From the cell containing the given text, extract its center point as (X, Y) coordinate. 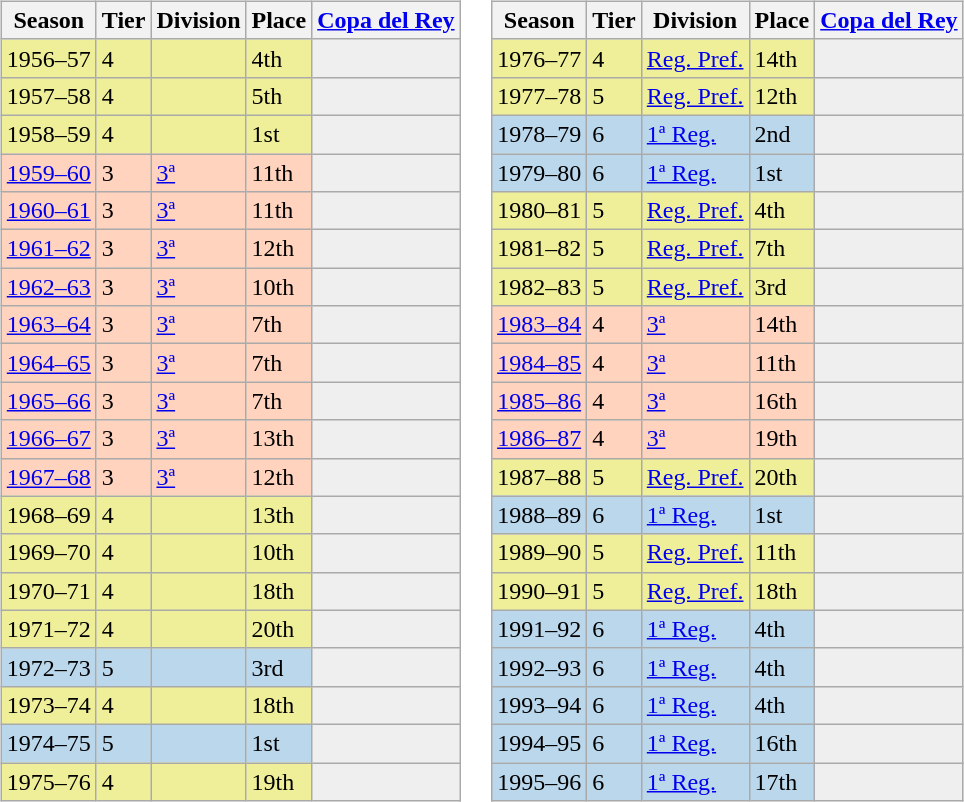
1974–75 (48, 743)
1985–86 (540, 401)
1982–83 (540, 287)
1963–64 (48, 325)
1989–90 (540, 553)
1983–84 (540, 325)
1984–85 (540, 363)
1990–91 (540, 591)
1965–66 (48, 401)
1977–78 (540, 96)
17th (782, 781)
1995–96 (540, 781)
1991–92 (540, 629)
5th (279, 96)
1981–82 (540, 249)
1956–57 (48, 58)
1966–67 (48, 439)
1986–87 (540, 439)
1967–68 (48, 477)
1959–60 (48, 173)
1961–62 (48, 249)
1968–69 (48, 515)
1993–94 (540, 705)
2nd (782, 134)
1970–71 (48, 591)
1969–70 (48, 553)
1971–72 (48, 629)
1964–65 (48, 363)
1972–73 (48, 667)
1978–79 (540, 134)
1960–61 (48, 211)
1957–58 (48, 96)
1976–77 (540, 58)
1987–88 (540, 477)
1988–89 (540, 515)
1992–93 (540, 667)
1994–95 (540, 743)
1958–59 (48, 134)
1980–81 (540, 211)
1979–80 (540, 173)
1975–76 (48, 781)
1962–63 (48, 287)
1973–74 (48, 705)
